Pinpoint the cell where the given text exists, returning its (X, Y) midpoint coordinate. 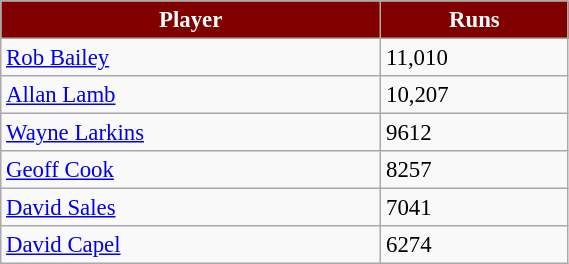
David Sales (191, 208)
6274 (474, 245)
10,207 (474, 95)
David Capel (191, 245)
Runs (474, 20)
Player (191, 20)
Geoff Cook (191, 170)
8257 (474, 170)
Rob Bailey (191, 58)
Wayne Larkins (191, 133)
9612 (474, 133)
Allan Lamb (191, 95)
11,010 (474, 58)
7041 (474, 208)
